Determine the [x, y] coordinate at the center of the cell enclosing the given text.  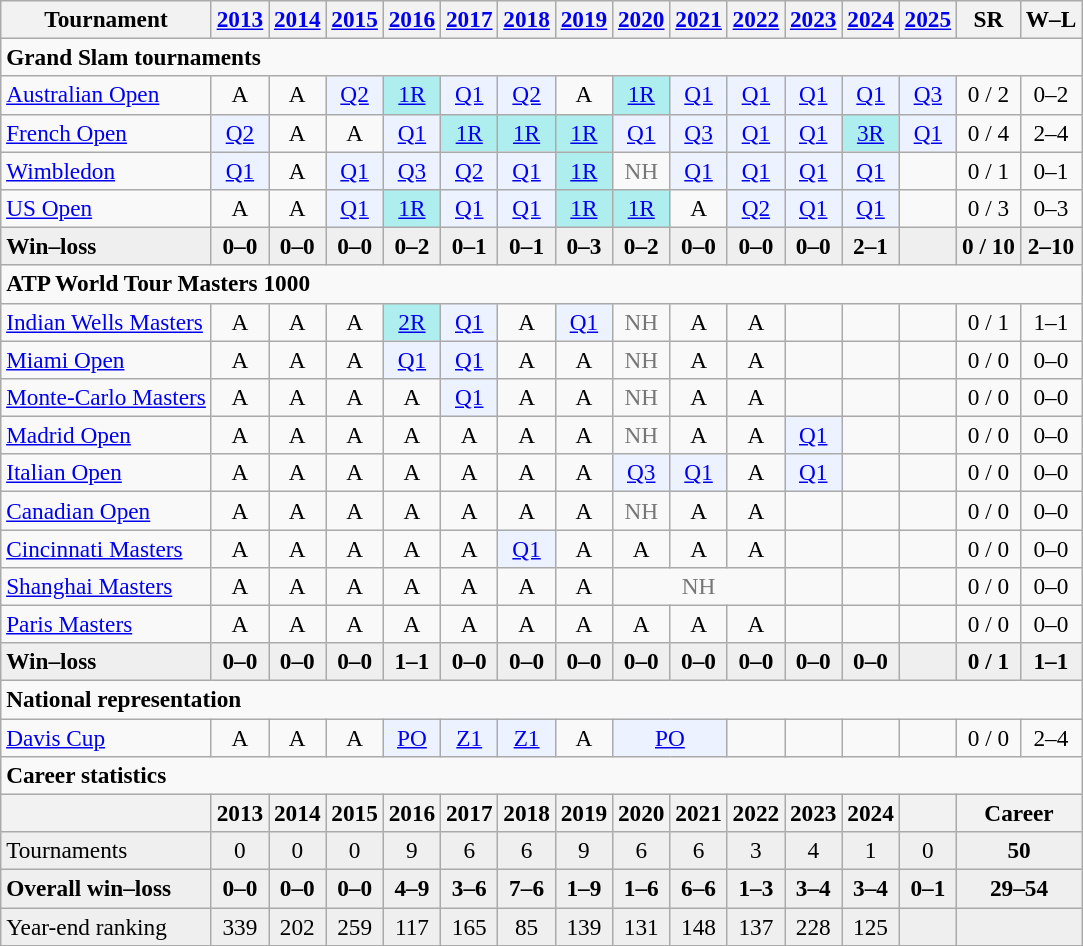
Cincinnati Masters [106, 548]
2025 [928, 19]
US Open [106, 208]
Tournaments [106, 850]
SR [989, 19]
339 [240, 926]
Italian Open [106, 473]
85 [526, 926]
Madrid Open [106, 435]
137 [756, 926]
0 / 2 [989, 95]
1–6 [642, 888]
50 [1020, 850]
259 [354, 926]
4 [814, 850]
6–6 [698, 888]
117 [412, 926]
2R [412, 322]
1–3 [756, 888]
4–9 [412, 888]
1–9 [584, 888]
131 [642, 926]
202 [298, 926]
Indian Wells Masters [106, 322]
Grand Slam tournaments [542, 57]
Career statistics [542, 775]
228 [814, 926]
2–1 [870, 246]
148 [698, 926]
Year-end ranking [106, 926]
3R [870, 133]
0 / 4 [989, 133]
Overall win–loss [106, 888]
3–6 [470, 888]
165 [470, 926]
3 [756, 850]
National representation [542, 699]
Career [1020, 813]
Davis Cup [106, 737]
Paris Masters [106, 624]
Wimbledon [106, 170]
2–10 [1050, 246]
Australian Open [106, 95]
139 [584, 926]
Shanghai Masters [106, 586]
0 / 10 [989, 246]
7–6 [526, 888]
W–L [1050, 19]
Miami Open [106, 359]
ATP World Tour Masters 1000 [542, 284]
Monte-Carlo Masters [106, 397]
29–54 [1020, 888]
125 [870, 926]
French Open [106, 133]
Canadian Open [106, 510]
0 / 3 [989, 208]
1 [870, 850]
Tournament [106, 19]
